Output the [x, y] coordinate of the center of the cell containing the given text.  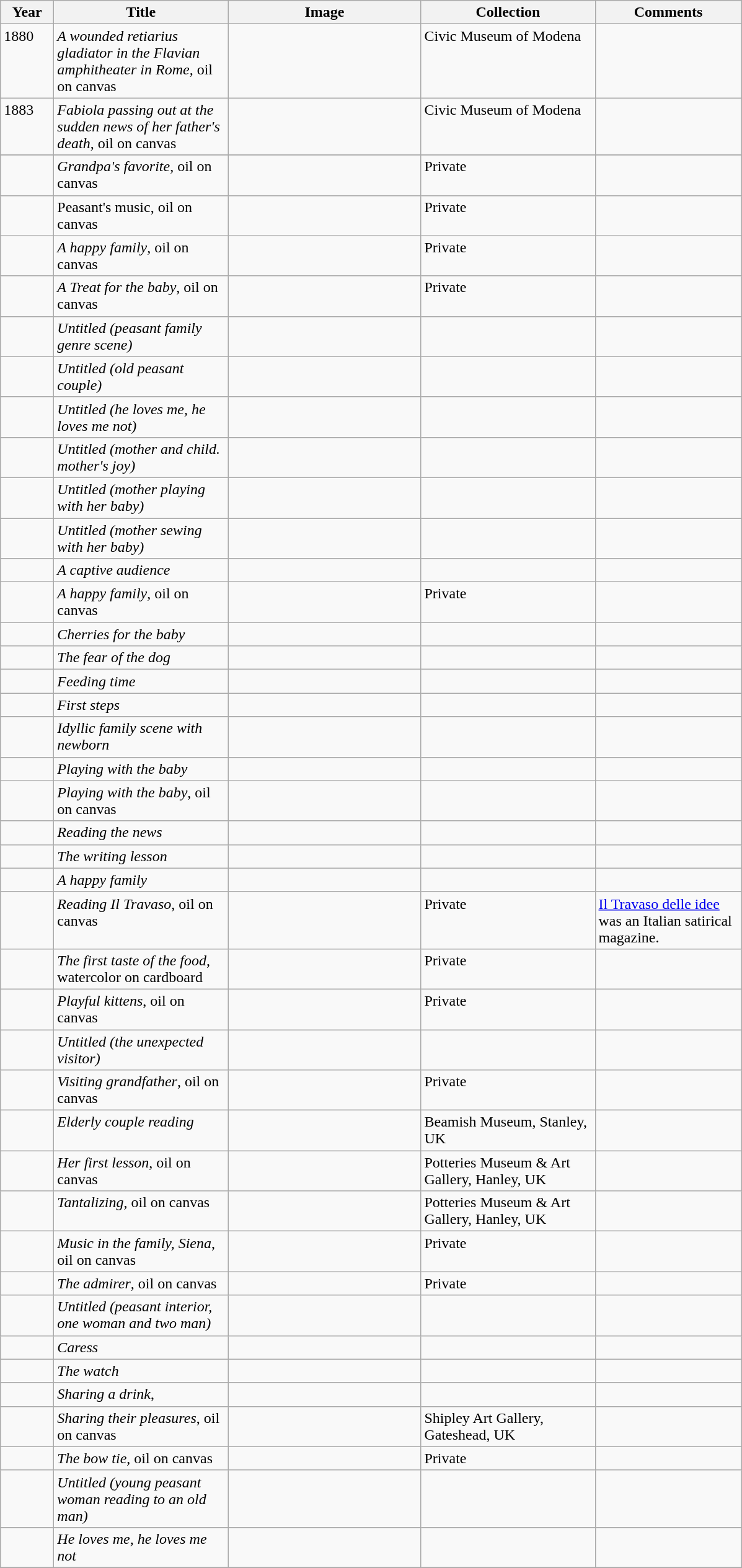
Music in the family, Siena, oil on canvas [141, 1251]
Peasant's music, oil on canvas [141, 216]
Image [325, 12]
Sharing a drink, [141, 1394]
Untitled (old peasant couple) [141, 377]
Reading Il Travaso, oil on canvas [141, 920]
Visiting grandfather, oil on canvas [141, 1090]
1883 [27, 126]
Her first lesson, oil on canvas [141, 1171]
Beamish Museum, Stanley, UK [508, 1131]
Collection [508, 12]
A wounded retiarius gladiator in the Flavian amphitheater in Rome, oil on canvas [141, 61]
First steps [141, 705]
The admirer, oil on canvas [141, 1283]
Untitled (he loves me, he loves me not) [141, 417]
Title [141, 12]
Idyllic family scene with newborn [141, 737]
Playing with the baby [141, 769]
Playing with the baby, oil on canvas [141, 801]
Untitled (young peasant woman reading to an old man) [141, 1499]
Sharing their pleasures, oil on canvas [141, 1426]
Playful kittens, oil on canvas [141, 1009]
The first taste of the food, watercolor on cardboard [141, 968]
Untitled (the unexpected visitor) [141, 1049]
Untitled (mother playing with her baby) [141, 497]
The writing lesson [141, 856]
The watch [141, 1371]
Reading the news [141, 833]
Tantalizing, oil on canvas [141, 1211]
Cherries for the baby [141, 634]
Untitled (peasant interior, one woman and two man) [141, 1316]
A captive audience [141, 570]
Il Travaso delle idee was an Italian satirical magazine. [668, 920]
Shipley Art Gallery, Gateshead, UK [508, 1426]
Year [27, 12]
A Treat for the baby, oil on canvas [141, 296]
A happy family [141, 880]
The fear of the dog [141, 658]
The bow tie, oil on canvas [141, 1458]
Elderly couple reading [141, 1131]
Comments [668, 12]
Fabiola passing out at the sudden news of her father's death, oil on canvas [141, 126]
Feeding time [141, 681]
Untitled (mother and child. mother's joy) [141, 458]
He loves me, he loves me not [141, 1548]
Grandpa's favorite, oil on canvas [141, 175]
Caress [141, 1347]
Untitled (peasant family genre scene) [141, 336]
Untitled (mother sewing with her baby) [141, 538]
1880 [27, 61]
